Determine the (x, y) coordinate at the center of the cell enclosing the given text.  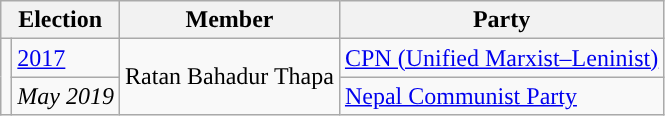
Nepal Communist Party (501, 96)
2017 (66, 58)
May 2019 (66, 96)
Election (60, 20)
Member (230, 20)
CPN (Unified Marxist–Leninist) (501, 58)
Ratan Bahadur Thapa (230, 77)
Party (501, 20)
